Search for the cell housing the specified text and yield its [x, y] center coordinate. 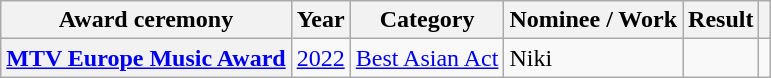
Nominee / Work [594, 20]
2022 [320, 58]
Category [427, 20]
Result [721, 20]
Award ceremony [146, 20]
Best Asian Act [427, 58]
MTV Europe Music Award [146, 58]
Niki [594, 58]
Year [320, 20]
